Provide the (X, Y) coordinate of the cell's center where the given text is located.  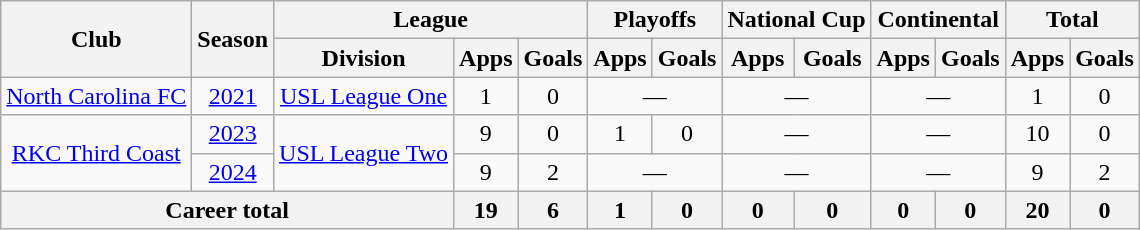
2023 (233, 134)
National Cup (796, 20)
Club (96, 39)
Career total (228, 210)
Playoffs (655, 20)
10 (1037, 134)
North Carolina FC (96, 96)
Total (1072, 20)
20 (1037, 210)
2021 (233, 96)
Continental (938, 20)
19 (486, 210)
Division (364, 58)
2024 (233, 172)
6 (553, 210)
USL League One (364, 96)
Season (233, 39)
RKC Third Coast (96, 153)
USL League Two (364, 153)
League (431, 20)
